Determine the (X, Y) coordinate at the center of the cell enclosing the given text.  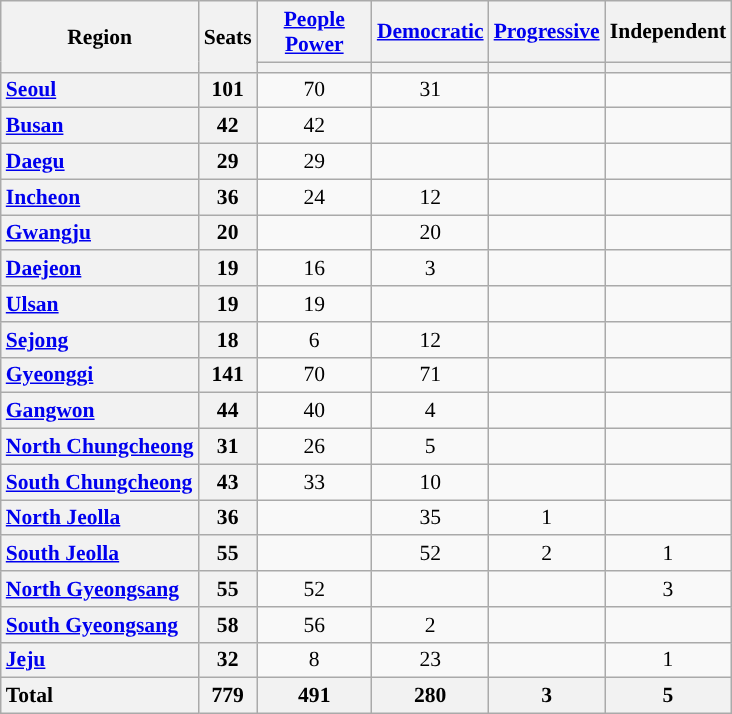
18 (228, 340)
10 (430, 482)
6 (314, 340)
Sejong (100, 340)
Busan (100, 126)
Independent (668, 32)
141 (228, 375)
Progressive (547, 32)
North Jeolla (100, 518)
16 (314, 269)
33 (314, 482)
71 (430, 375)
58 (228, 625)
23 (430, 660)
Daegu (100, 162)
44 (228, 411)
South Gyeongsang (100, 625)
24 (314, 197)
North Gyeongsang (100, 589)
North Chungcheong (100, 447)
South Chungcheong (100, 482)
Seats (228, 36)
32 (228, 660)
Gwangju (100, 233)
Total (100, 696)
491 (314, 696)
Ulsan (100, 304)
56 (314, 625)
779 (228, 696)
Daejeon (100, 269)
Democratic (430, 32)
4 (430, 411)
101 (228, 90)
Seoul (100, 90)
35 (430, 518)
43 (228, 482)
Jeju (100, 660)
280 (430, 696)
Incheon (100, 197)
South Jeolla (100, 554)
Gyeonggi (100, 375)
26 (314, 447)
Gangwon (100, 411)
Region (100, 36)
8 (314, 660)
People Power (314, 32)
40 (314, 411)
